Determine the (x, y) coordinate at the center of the cell enclosing the given text.  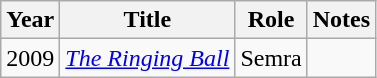
The Ringing Ball (148, 58)
Notes (341, 20)
Semra (271, 58)
2009 (30, 58)
Title (148, 20)
Year (30, 20)
Role (271, 20)
